Capture the cell that displays the provided text and extract its (x, y) central coordinate. 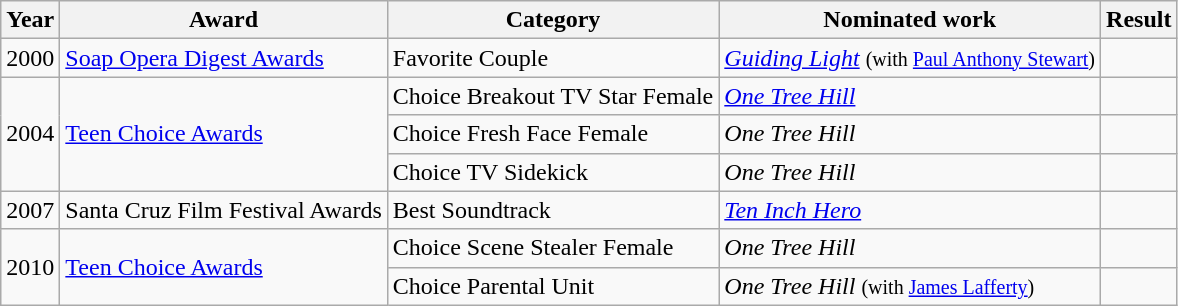
2004 (30, 134)
Santa Cruz Film Festival Awards (224, 210)
Choice TV Sidekick (552, 172)
Choice Parental Unit (552, 286)
Guiding Light (with Paul Anthony Stewart) (910, 58)
Best Soundtrack (552, 210)
Award (224, 20)
2000 (30, 58)
Nominated work (910, 20)
Result (1139, 20)
Choice Fresh Face Female (552, 134)
Category (552, 20)
Choice Scene Stealer Female (552, 248)
Favorite Couple (552, 58)
Year (30, 20)
Choice Breakout TV Star Female (552, 96)
2010 (30, 267)
Ten Inch Hero (910, 210)
Soap Opera Digest Awards (224, 58)
2007 (30, 210)
One Tree Hill (with James Lafferty) (910, 286)
